Search for the cell housing the specified text and yield its [X, Y] center coordinate. 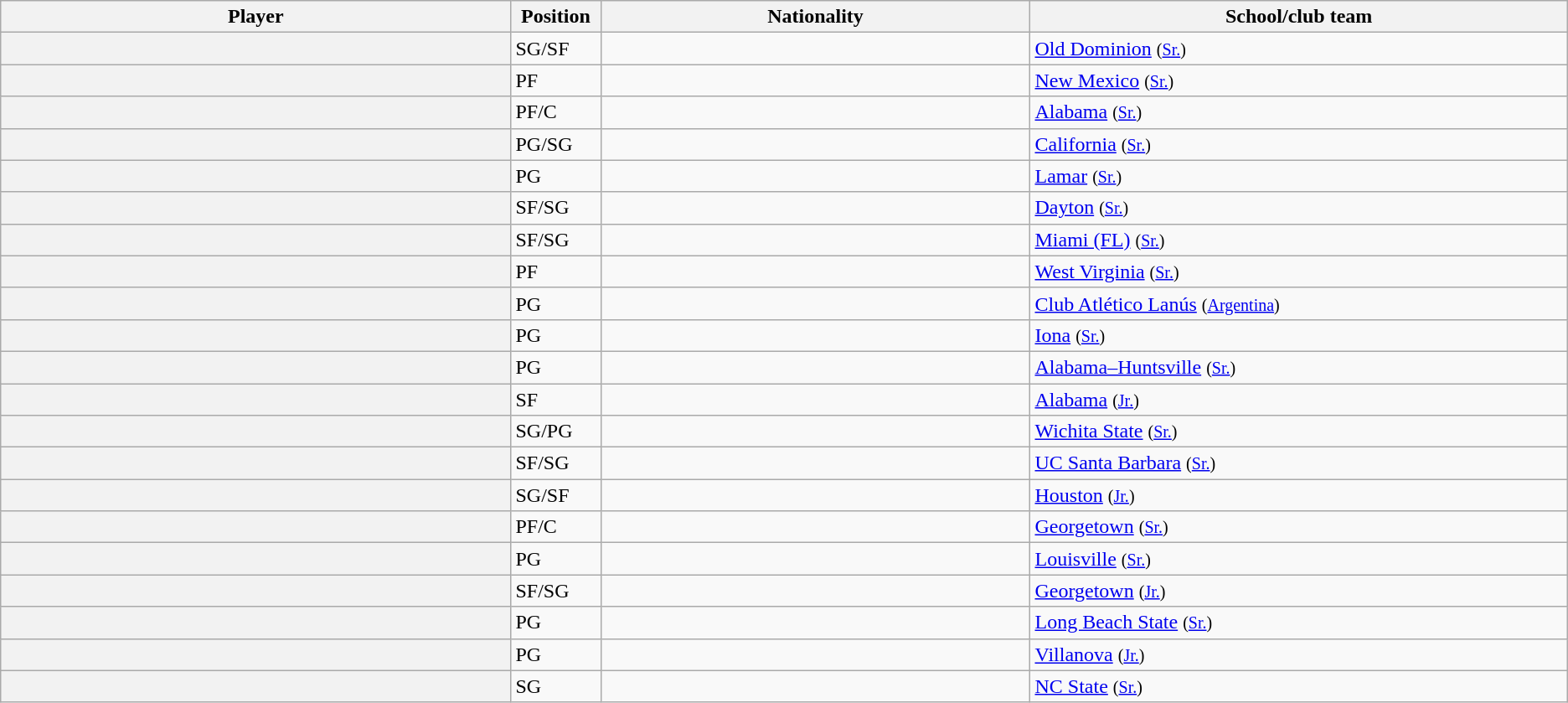
California (Sr.) [1298, 144]
PG/SG [556, 144]
Club Atlético Lanús (Argentina) [1298, 303]
Wichita State (Sr.) [1298, 432]
School/club team [1298, 17]
Alabama (Jr.) [1298, 400]
Villanova (Jr.) [1298, 654]
Houston (Jr.) [1298, 495]
SG [556, 686]
SG/PG [556, 432]
Louisville (Sr.) [1298, 559]
Position [556, 17]
Old Dominion (Sr.) [1298, 49]
UC Santa Barbara (Sr.) [1298, 463]
Dayton (Sr.) [1298, 208]
Georgetown (Jr.) [1298, 591]
West Virginia (Sr.) [1298, 271]
Player [256, 17]
Iona (Sr.) [1298, 335]
Lamar (Sr.) [1298, 176]
New Mexico (Sr.) [1298, 80]
Alabama–Huntsville (Sr.) [1298, 367]
Long Beach State (Sr.) [1298, 623]
Nationality [816, 17]
SF [556, 400]
Miami (FL) (Sr.) [1298, 240]
NC State (Sr.) [1298, 686]
Georgetown (Sr.) [1298, 527]
Alabama (Sr.) [1298, 112]
